Extract the (X, Y) coordinate from the center of the cell holding the provided text.  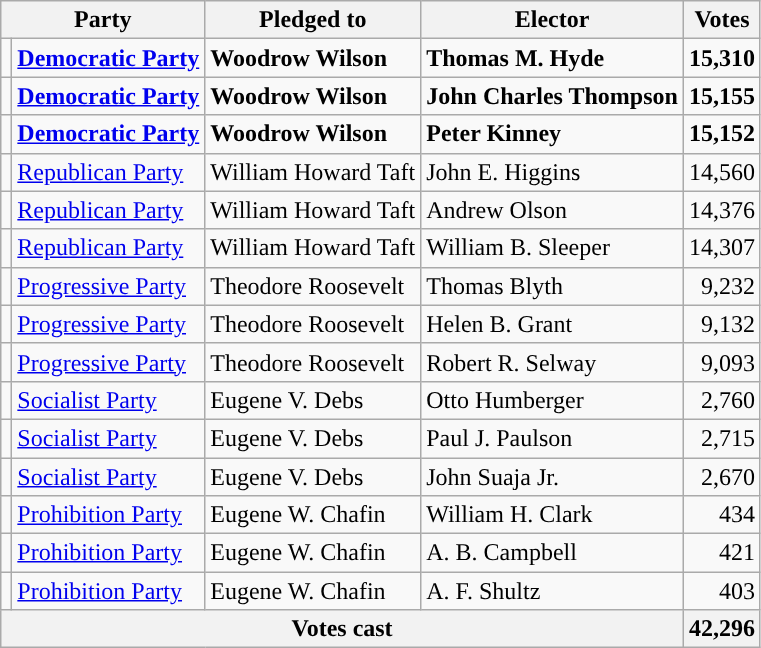
403 (722, 591)
Thomas M. Hyde (552, 58)
Votes (722, 20)
Elector (552, 20)
Thomas Blyth (552, 286)
9,132 (722, 324)
434 (722, 515)
Paul J. Paulson (552, 438)
14,376 (722, 210)
John E. Higgins (552, 172)
Otto Humberger (552, 400)
42,296 (722, 629)
2,760 (722, 400)
15,152 (722, 134)
14,560 (722, 172)
William B. Sleeper (552, 248)
William H. Clark (552, 515)
Votes cast (342, 629)
John Suaja Jr. (552, 477)
Pledged to (313, 20)
2,670 (722, 477)
A. F. Shultz (552, 591)
Helen B. Grant (552, 324)
15,155 (722, 96)
14,307 (722, 248)
Party (103, 20)
John Charles Thompson (552, 96)
2,715 (722, 438)
9,093 (722, 362)
9,232 (722, 286)
Andrew Olson (552, 210)
Robert R. Selway (552, 362)
Peter Kinney (552, 134)
421 (722, 553)
A. B. Campbell (552, 553)
15,310 (722, 58)
